Find where the given text appears and provide that cell's center as [x, y] coordinate. 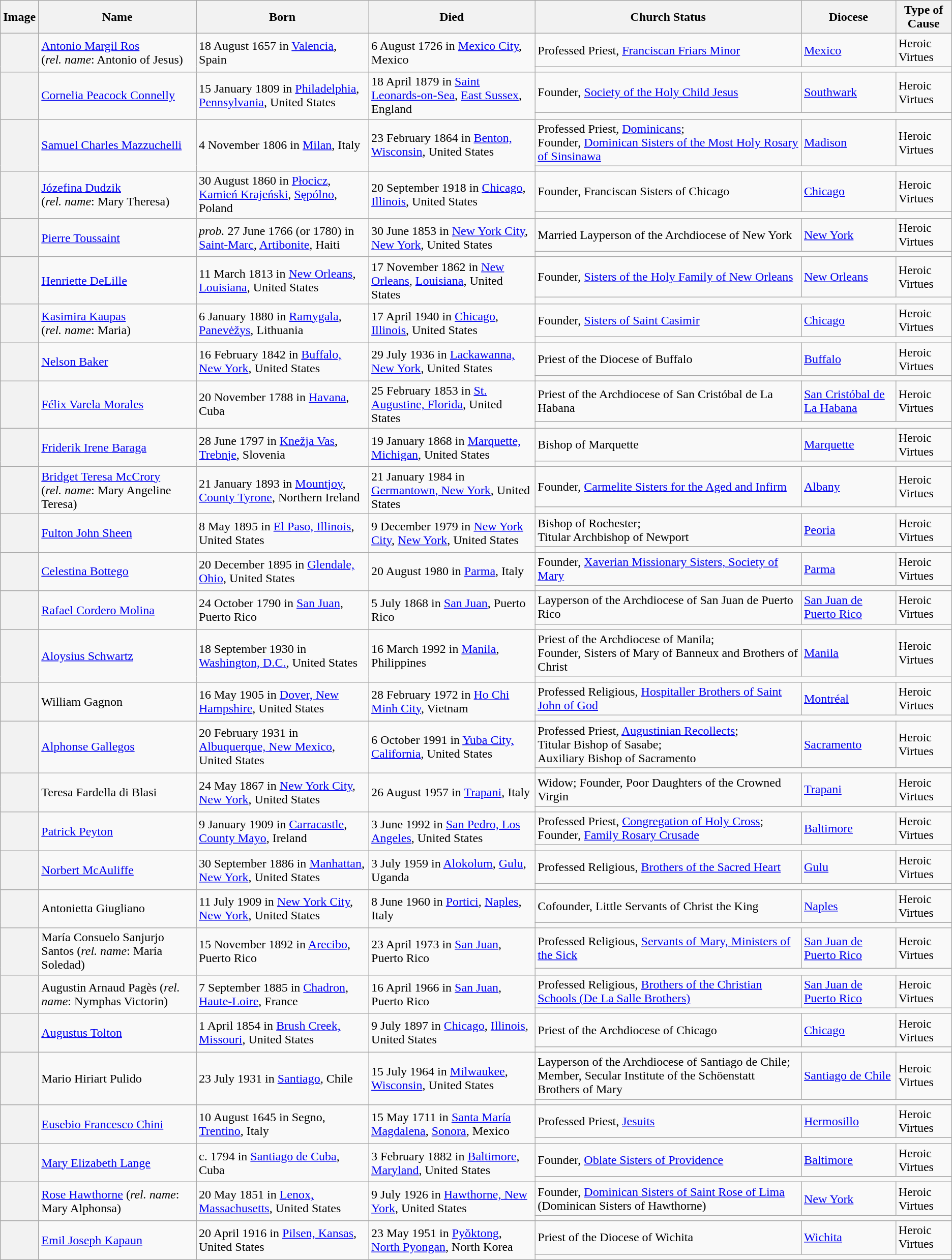
Layperson of the Archdiocese of Santiago de Chile; Member, Secular Institute of the Schöenstatt Brothers of Mary [668, 1075]
Augustus Tolton [117, 1033]
23 July 1931 in Santiago, Chile [283, 1078]
29 July 1936 in Lackawanna, New York, United States [452, 362]
16 March 1992 in Manila, Philippines [452, 656]
28 February 1972 in Ho Chi Minh City, Vietnam [452, 701]
Priest of the Archdiocese of San Cristóbal de La Habana [668, 402]
1 April 1854 in Brush Creek, Missouri, United States [283, 1033]
24 May 1867 in New York City, New York, United States [283, 793]
Founder, Franciscan Sisters of Chicago [668, 191]
9 January 1909 in Carracastle, County Mayo, Ireland [283, 831]
Fulton John Sheen [117, 533]
5 July 1868 in San Juan, Puerto Rico [452, 610]
24 October 1790 in San Juan, Puerto Rico [283, 610]
21 January 1984 in Germantown, New York, United States [452, 490]
18 September 1930 in Washington, D.C., United States [283, 656]
Professed Priest, Augustinian Recollects; Titular Bishop of Sasabe; Auxiliary Bishop of Sacramento [668, 744]
Rose Hawthorne (rel. name: Mary Alphonsa) [117, 1202]
Founder, Dominican Sisters of Saint Rose of Lima (Dominican Sisters of Hawthorne) [668, 1199]
21 January 1893 in Mountjoy, County Tyrone, Northern Ireland [283, 490]
23 February 1864 in Benton, Wisconsin, United States [452, 145]
Józefina Dudzik (rel. name: Mary Theresa) [117, 195]
Samuel Charles Mazzuchelli [117, 145]
9 December 1979 in New York City, New York, United States [452, 533]
Mary Elizabeth Lange [117, 1163]
San Cristóbal de La Habana [848, 402]
20 September 1918 in Chicago, Illinois, United States [452, 195]
20 May 1851 in Lenox, Massachusetts, United States [283, 1202]
Founder, Oblate Sisters of Providence [668, 1160]
Professed Religious, Brothers of the Christian Schools (De La Salle Brothers) [668, 992]
10 August 1645 in Segno, Trentino, Italy [283, 1124]
Image [19, 17]
Patrick Peyton [117, 831]
Bridget Teresa McCrory (rel. name: Mary Angeline Teresa) [117, 490]
9 July 1926 in Hawthorne, New York, United States [452, 1202]
16 May 1905 in Dover, New Hampshire, United States [283, 701]
Died [452, 17]
Married Layperson of the Archdiocese of New York [668, 235]
28 June 1797 in Knežja Vas, Trebnje, Slovenia [283, 447]
6 January 1880 in Ramygala, Panevėžys, Lithuania [283, 323]
4 November 1806 in Milan, Italy [283, 145]
Mario Hiriart Pulido [117, 1078]
Friderik Irene Baraga [117, 447]
Albany [848, 487]
20 April 1916 in Pilsen, Kansas, United States [283, 1240]
Teresa Fardella di Blasi [117, 793]
Cornelia Peacock Connelly [117, 96]
Priest of the Diocese of Buffalo [668, 359]
Hermosillo [848, 1122]
30 September 1886 in Manhattan, New York, United States [283, 870]
6 August 1726 in Mexico City, Mexico [452, 53]
Alphonse Gallegos [117, 747]
Antonio Margil Ros (rel. name: Antonio of Jesus) [117, 53]
Bishop of Rochester; Titular Archbishop of Newport [668, 530]
23 April 1973 in San Juan, Puerto Rico [452, 951]
16 February 1842 in Buffalo, New York, United States [283, 362]
18 August 1657 in Valencia, Spain [283, 53]
Priest of the Diocese of Wichita [668, 1238]
Parma [848, 568]
Founder, Xaverian Missionary Sisters, Society of Mary [668, 568]
20 November 1788 in Havana, Cuba [283, 405]
Founder, Society of the Holy Child Jesus [668, 93]
Antonietta Giugliano [117, 909]
15 November 1892 in Arecibo, Puerto Rico [283, 951]
Montréal [848, 699]
7 September 1885 in Chadron, Haute-Loire, France [283, 994]
30 August 1860 in Płocicz, Kamień Krajeński, Sępólno, Poland [283, 195]
20 February 1931 in Albuquerque, New Mexico, United States [283, 747]
Professed Religious, Hospitaller Brothers of Saint John of God [668, 699]
3 February 1882 in Baltimore, Maryland, United States [452, 1163]
Priest of the Archdiocese of Chicago [668, 1030]
Layperson of the Archdiocese of San Juan de Puerto Rico [668, 607]
prob. 27 June 1766 (or 1780) in Saint-Marc, Artibonite, Haiti [283, 237]
23 May 1951 in Pyŏktong, North Pyongan, North Korea [452, 1240]
25 February 1853 in St. Augustine, Florida, United States [452, 405]
Southwark [848, 93]
Sacramento [848, 744]
Buffalo [848, 359]
15 July 1964 in Milwaukee, Wisconsin, United States [452, 1078]
Name [117, 17]
Félix Varela Morales [117, 405]
Manila [848, 653]
Diocese [848, 17]
Marquette [848, 444]
Eusebio Francesco Chini [117, 1124]
Norbert McAuliffe [117, 870]
Pierre Toussaint [117, 237]
Bishop of Marquette [668, 444]
Professed Religious, Servants of Mary, Ministers of the Sick [668, 948]
8 May 1895 in El Paso, Illinois, United States [283, 533]
15 May 1711 in Santa María Magdalena, Sonora, Mexico [452, 1124]
Augustin Arnaud Pagès (rel. name: Nymphas Victorin) [117, 994]
Mexico [848, 50]
30 June 1853 in New York City, New York, United States [452, 237]
Nelson Baker [117, 362]
Kasimira Kaupas (rel. name: Maria) [117, 323]
17 April 1940 in Chicago, Illinois, United States [452, 323]
Santiago de Chile [848, 1075]
11 March 1813 in New Orleans, Louisiana, United States [283, 280]
6 October 1991 in Yuba City, California, United States [452, 747]
Founder, Carmelite Sisters for the Aged and Infirm [668, 487]
Professed Religious, Brothers of the Sacred Heart [668, 867]
11 July 1909 in New York City, New York, United States [283, 909]
Aloysius Schwartz [117, 656]
Founder, Sisters of the Holy Family of New Orleans [668, 277]
Naples [848, 906]
Priest of the Archdiocese of Manila; Founder, Sisters of Mary of Banneux and Brothers of Christ [668, 653]
María Consuelo Sanjurjo Santos (rel. name: María Soledad) [117, 951]
Cofounder, Little Servants of Christ the King [668, 906]
Wichita [848, 1238]
Founder, Sisters of Saint Casimir [668, 320]
Professed Priest, Franciscan Friars Minor [668, 50]
Church Status [668, 17]
3 June 1992 in San Pedro, Los Angeles, United States [452, 831]
Gulu [848, 867]
20 August 1980 in Parma, Italy [452, 572]
Type of Cause [924, 17]
William Gagnon [117, 701]
20 December 1895 in Glendale, Ohio, United States [283, 572]
26 August 1957 in Trapani, Italy [452, 793]
Madison [848, 142]
3 July 1959 in Alokolum, Gulu, Uganda [452, 870]
Trapani [848, 790]
Rafael Cordero Molina [117, 610]
Professed Priest, Jesuits [668, 1122]
Widow; Founder, Poor Daughters of the Crowned Virgin [668, 790]
19 January 1868 in Marquette, Michigan, United States [452, 447]
8 June 1960 in Portici, Naples, Italy [452, 909]
17 November 1862 in New Orleans, Louisiana, United States [452, 280]
Henriette DeLille [117, 280]
16 April 1966 in San Juan, Puerto Rico [452, 994]
Emil Joseph Kapaun [117, 1240]
9 July 1897 in Chicago, Illinois, United States [452, 1033]
Professed Priest, Congregation of Holy Cross; Founder, Family Rosary Crusade [668, 829]
Born [283, 17]
New Orleans [848, 277]
Professed Priest, Dominicans; Founder, Dominican Sisters of the Most Holy Rosary of Sinsinawa [668, 142]
Peoria [848, 530]
15 January 1809 in Philadelphia, Pennsylvania, United States [283, 96]
18 April 1879 in Saint Leonards-on-Sea, East Sussex, England [452, 96]
Celestina Bottego [117, 572]
c. 1794 in Santiago de Cuba, Cuba [283, 1163]
